Determine the [X, Y] coordinate at the center of the cell enclosing the given text.  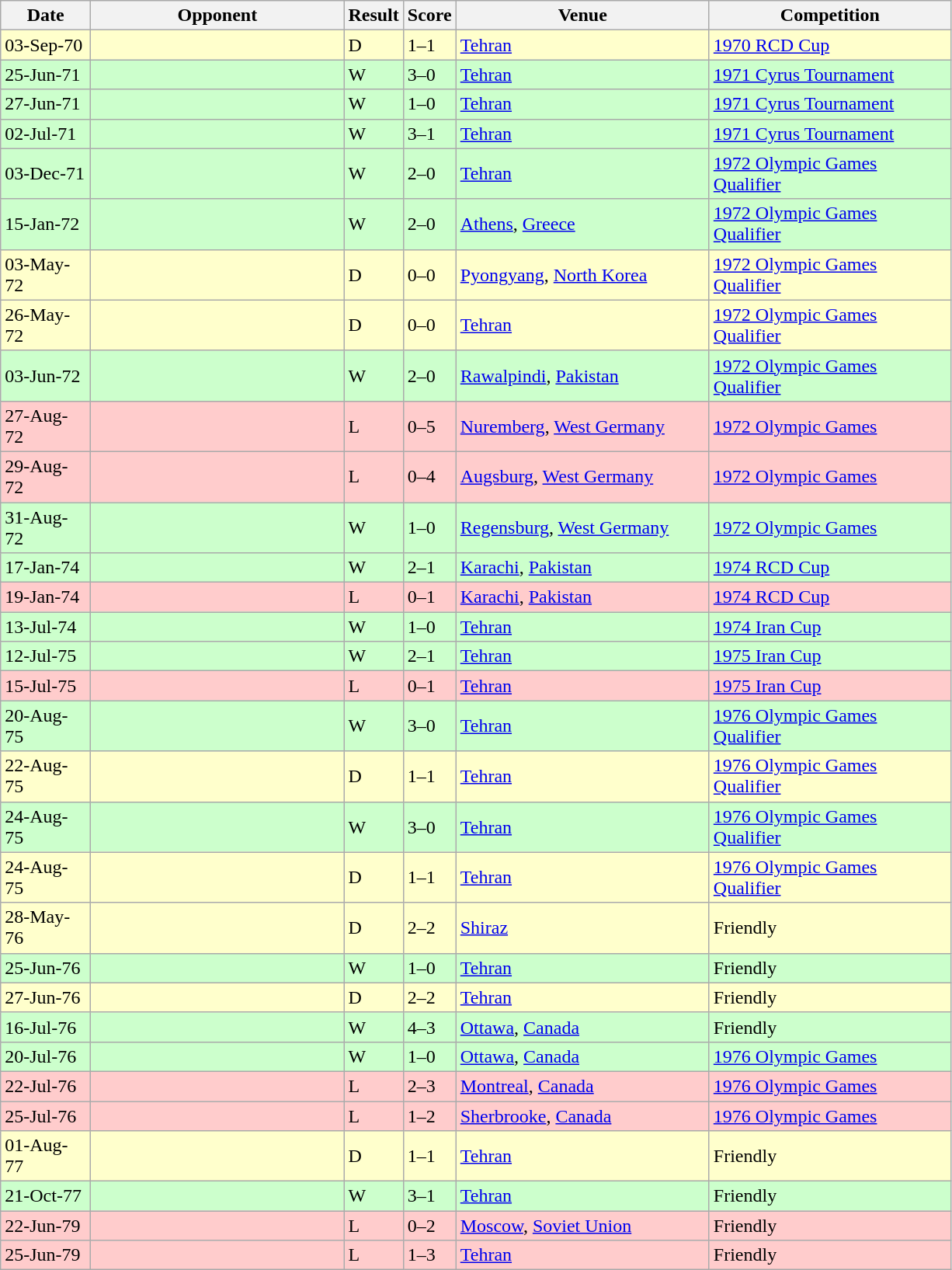
Montreal, Canada [582, 1086]
0–4 [429, 477]
Rawalpindi, Pakistan [582, 376]
25-Jun-76 [46, 968]
Augsburg, West Germany [582, 477]
25-Jun-71 [46, 75]
17-Jan-74 [46, 568]
03-Jun-72 [46, 376]
Score [429, 16]
1974 Iran Cup [829, 627]
Competition [829, 16]
02-Jul-71 [46, 134]
27-Jun-76 [46, 997]
25-Jun-79 [46, 1255]
1970 RCD Cup [829, 45]
20-Jul-76 [46, 1056]
01-Aug-77 [46, 1156]
16-Jul-76 [46, 1027]
Shiraz [582, 927]
Athens, Greece [582, 224]
27-Jun-71 [46, 104]
31-Aug-72 [46, 527]
19-Jan-74 [46, 597]
22-Aug-75 [46, 777]
15-Jul-75 [46, 686]
26-May-72 [46, 325]
Result [374, 16]
29-Aug-72 [46, 477]
Date [46, 16]
20-Aug-75 [46, 725]
Venue [582, 16]
22-Jul-76 [46, 1086]
27-Aug-72 [46, 426]
1–3 [429, 1255]
22-Jun-79 [46, 1226]
Nuremberg, West Germany [582, 426]
13-Jul-74 [46, 627]
25-Jul-76 [46, 1116]
Moscow, Soviet Union [582, 1226]
03-Sep-70 [46, 45]
2–3 [429, 1086]
28-May-76 [46, 927]
0–5 [429, 426]
Regensburg, West Germany [582, 527]
21-Oct-77 [46, 1196]
Sherbrooke, Canada [582, 1116]
03-Dec-71 [46, 174]
Pyongyang, North Korea [582, 275]
Opponent [217, 16]
15-Jan-72 [46, 224]
1–2 [429, 1116]
0–2 [429, 1226]
03-May-72 [46, 275]
12-Jul-75 [46, 656]
4–3 [429, 1027]
